Search for the cell housing the specified text and yield its (x, y) center coordinate. 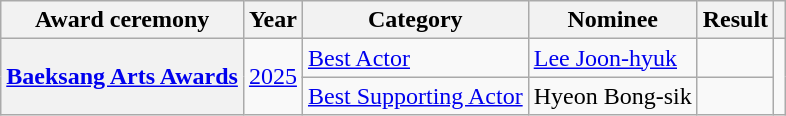
Baeksang Arts Awards (122, 77)
Category (415, 20)
Best Actor (415, 58)
2025 (272, 77)
Lee Joon-hyuk (612, 58)
Year (272, 20)
Best Supporting Actor (415, 96)
Result (735, 20)
Hyeon Bong-sik (612, 96)
Award ceremony (122, 20)
Nominee (612, 20)
